Provide the [x, y] coordinate of the cell's center where the given text is located.  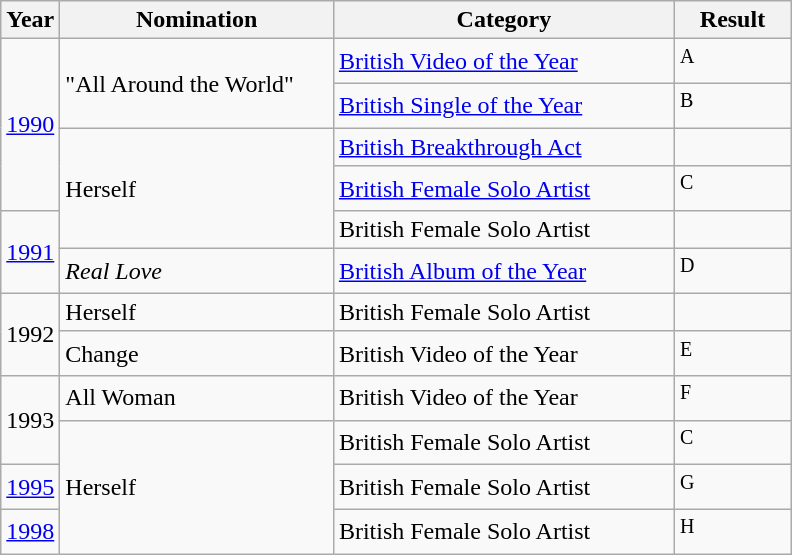
1990 [30, 125]
F [732, 398]
Real Love [197, 272]
1993 [30, 420]
B [732, 106]
Category [504, 20]
All Woman [197, 398]
1991 [30, 252]
Change [197, 354]
G [732, 488]
British Album of the Year [504, 272]
H [732, 532]
Result [732, 20]
British Breakthrough Act [504, 147]
A [732, 62]
E [732, 354]
1992 [30, 334]
1995 [30, 488]
D [732, 272]
British Single of the Year [504, 106]
1998 [30, 532]
Nomination [197, 20]
"All Around the World" [197, 84]
Year [30, 20]
